Search for the cell housing the specified text and yield its [x, y] center coordinate. 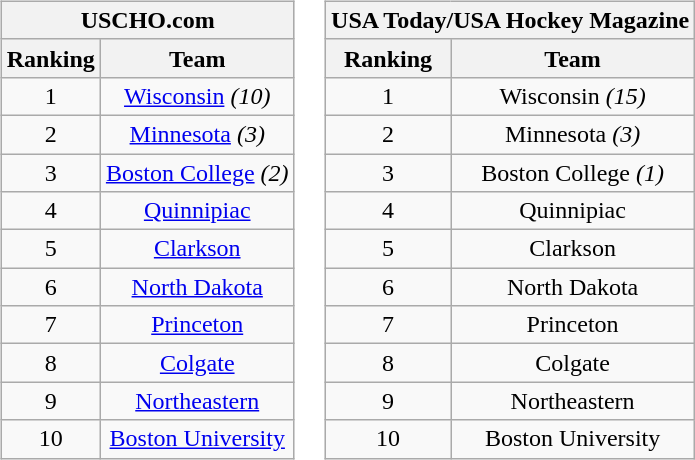
USA Today/USA Hockey Magazine [510, 20]
Wisconsin (15) [572, 96]
Boston College (1) [572, 173]
Wisconsin (10) [197, 96]
Boston College (2) [197, 173]
USCHO.com [148, 20]
